Extract the (x, y) coordinate from the center of the cell holding the provided text.  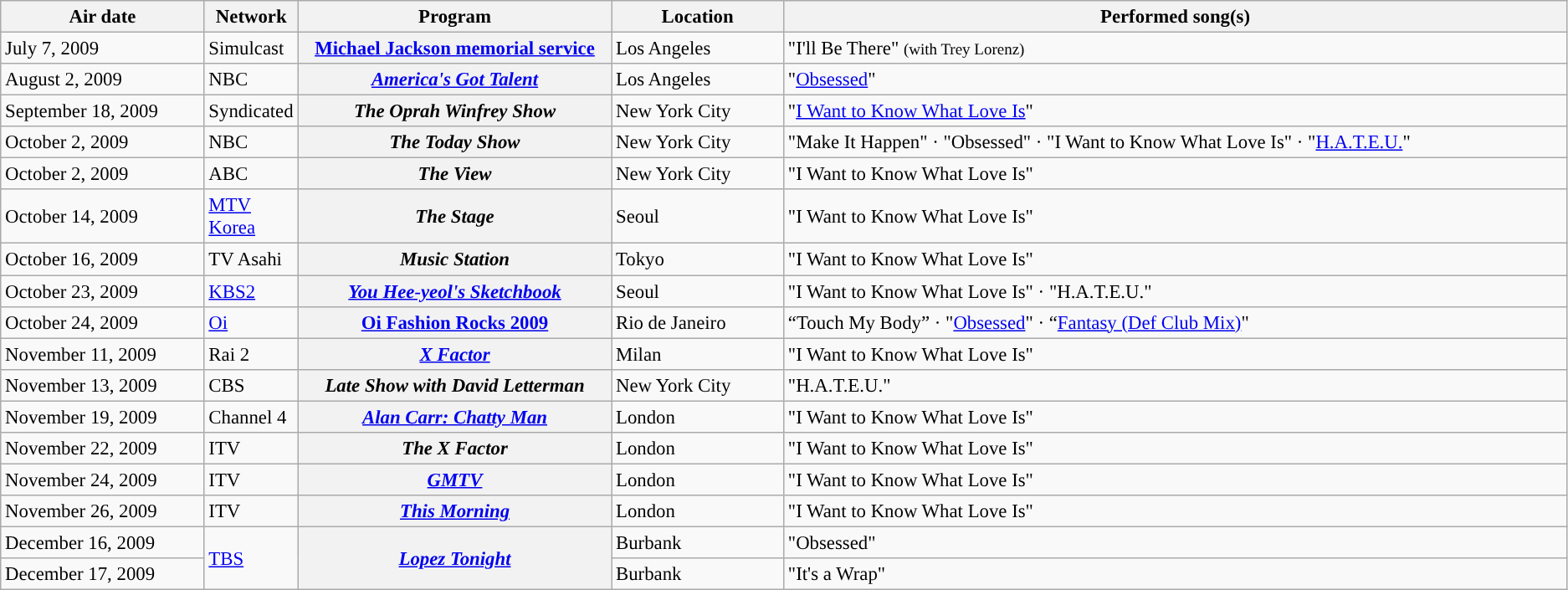
Program (454, 17)
"Make It Happen" · "Obsessed" · "I Want to Know What Love Is" · "H.A.T.E.U." (1176, 142)
X Factor (454, 354)
"I'll Be There" (with Trey Lorenz) (1176, 49)
The Oprah Winfrey Show (454, 111)
TBS (251, 557)
December 17, 2009 (102, 574)
The Today Show (454, 142)
November 11, 2009 (102, 354)
Performed song(s) (1176, 17)
MTV Korea (251, 216)
November 22, 2009 (102, 449)
Rai 2 (251, 354)
"I Want to Know What Love Is" · "H.A.T.E.U." (1176, 291)
The X Factor (454, 449)
Air date (102, 17)
You Hee-yeol's Sketchbook (454, 291)
The View (454, 174)
November 24, 2009 (102, 480)
Location (698, 17)
October 24, 2009 (102, 322)
America's Got Talent (454, 80)
Oi Fashion Rocks 2009 (454, 322)
October 14, 2009 (102, 216)
Music Station (454, 259)
Late Show with David Letterman (454, 385)
CBS (251, 385)
Rio de Janeiro (698, 322)
November 13, 2009 (102, 385)
Channel 4 (251, 417)
September 18, 2009 (102, 111)
Oi (251, 322)
“Touch My Body” · "Obsessed" · “Fantasy (Def Club Mix)" (1176, 322)
August 2, 2009 (102, 80)
GMTV (454, 480)
KBS2 (251, 291)
Network (251, 17)
TV Asahi (251, 259)
October 16, 2009 (102, 259)
Alan Carr: Chatty Man (454, 417)
October 23, 2009 (102, 291)
Syndicated (251, 111)
"H.A.T.E.U." (1176, 385)
Simulcast (251, 49)
Michael Jackson memorial service (454, 49)
November 19, 2009 (102, 417)
November 26, 2009 (102, 511)
ABC (251, 174)
The Stage (454, 216)
This Morning (454, 511)
Milan (698, 354)
July 7, 2009 (102, 49)
Tokyo (698, 259)
"It's a Wrap" (1176, 574)
Lopez Tonight (454, 557)
December 16, 2009 (102, 542)
